Capture the cell that displays the provided text and extract its (x, y) central coordinate. 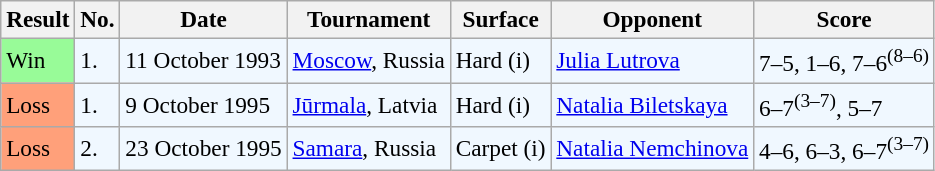
6–7(3–7), 5–7 (844, 104)
Date (204, 19)
Result (38, 19)
Natalia Biletskaya (652, 104)
Win (38, 60)
4–6, 6–3, 6–7(3–7) (844, 148)
Jūrmala, Latvia (368, 104)
No. (98, 19)
9 October 1995 (204, 104)
11 October 1993 (204, 60)
2. (98, 148)
Julia Lutrova (652, 60)
Opponent (652, 19)
Moscow, Russia (368, 60)
7–5, 1–6, 7–6(8–6) (844, 60)
Natalia Nemchinova (652, 148)
Surface (500, 19)
23 October 1995 (204, 148)
Score (844, 19)
Carpet (i) (500, 148)
Samara, Russia (368, 148)
Tournament (368, 19)
